Return (x, y) of the center of cell containing provided text 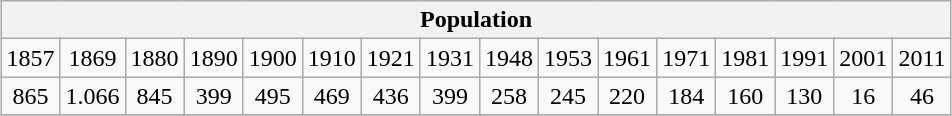
495 (272, 96)
1900 (272, 58)
160 (746, 96)
1948 (508, 58)
436 (390, 96)
1880 (154, 58)
16 (864, 96)
1971 (686, 58)
1931 (450, 58)
245 (568, 96)
1869 (92, 58)
258 (508, 96)
1.066 (92, 96)
1921 (390, 58)
1953 (568, 58)
2011 (922, 58)
Population (476, 20)
1910 (332, 58)
1981 (746, 58)
1991 (804, 58)
865 (30, 96)
220 (628, 96)
1890 (214, 58)
1961 (628, 58)
184 (686, 96)
1857 (30, 58)
845 (154, 96)
469 (332, 96)
46 (922, 96)
2001 (864, 58)
130 (804, 96)
